Determine the (X, Y) coordinate at the center of the cell enclosing the given text.  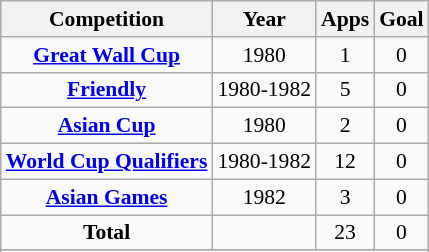
Year (264, 19)
5 (345, 90)
Competition (107, 19)
Goal (402, 19)
Asian Cup (107, 126)
Friendly (107, 90)
Total (107, 233)
Apps (345, 19)
1 (345, 55)
12 (345, 162)
23 (345, 233)
2 (345, 126)
World Cup Qualifiers (107, 162)
1982 (264, 197)
Asian Games (107, 197)
Great Wall Cup (107, 55)
3 (345, 197)
